From the cell containing the given text, extract its center point as [X, Y] coordinate. 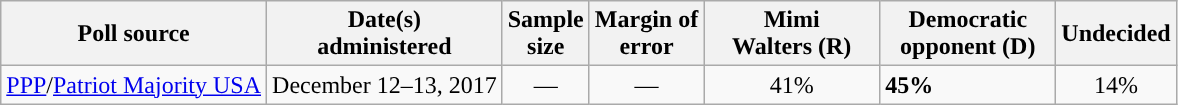
41% [792, 85]
Samplesize [546, 34]
14% [1116, 85]
Democraticopponent (D) [968, 34]
Date(s)administered [385, 34]
MimiWalters (R) [792, 34]
Poll source [134, 34]
Undecided [1116, 34]
Margin oferror [646, 34]
PPP/Patriot Majority USA [134, 85]
December 12–13, 2017 [385, 85]
45% [968, 85]
